Search for the cell housing the specified text and yield its (x, y) center coordinate. 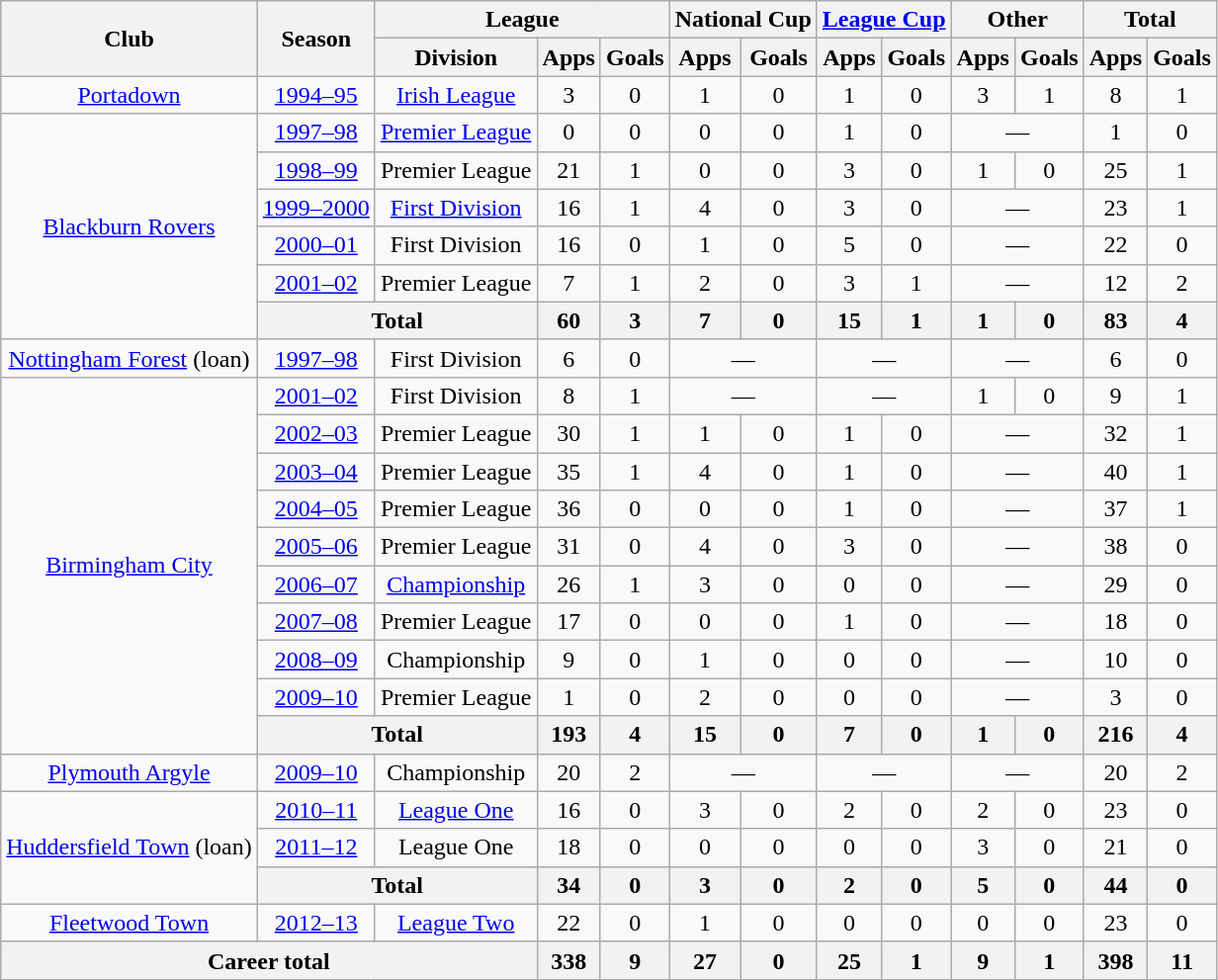
League Cup (884, 20)
Irish League (456, 95)
12 (1115, 283)
2007–08 (316, 622)
2011–12 (316, 847)
National Cup (743, 20)
2000–01 (316, 245)
Other (1017, 20)
36 (568, 509)
398 (1115, 960)
11 (1182, 960)
Club (130, 39)
Birmingham City (130, 566)
2002–03 (316, 433)
10 (1115, 660)
34 (568, 885)
2003–04 (316, 472)
Portadown (130, 95)
193 (568, 735)
Plymouth Argyle (130, 772)
2012–13 (316, 923)
Blackburn Rovers (130, 226)
30 (568, 433)
83 (1115, 320)
40 (1115, 472)
1999–2000 (316, 208)
Season (316, 39)
32 (1115, 433)
Nottingham Forest (loan) (130, 358)
17 (568, 622)
216 (1115, 735)
League (522, 20)
Huddersfield Town (loan) (130, 847)
44 (1115, 885)
Fleetwood Town (130, 923)
27 (705, 960)
League Two (456, 923)
Career total (269, 960)
60 (568, 320)
1994–95 (316, 95)
31 (568, 547)
29 (1115, 584)
1998–99 (316, 170)
2005–06 (316, 547)
2010–11 (316, 810)
2006–07 (316, 584)
2004–05 (316, 509)
37 (1115, 509)
2008–09 (316, 660)
38 (1115, 547)
338 (568, 960)
Division (456, 57)
26 (568, 584)
35 (568, 472)
